Determine the (x, y) coordinate at the center of the cell enclosing the given text.  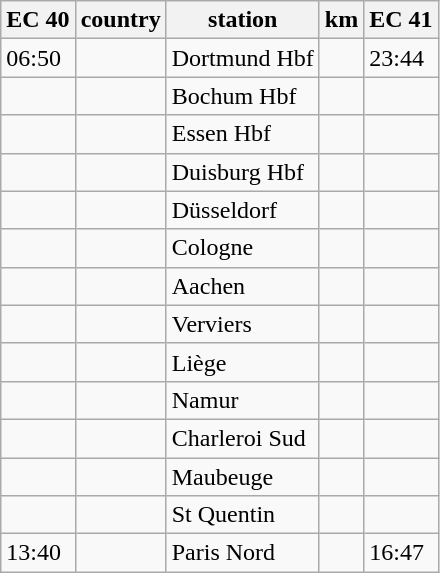
16:47 (401, 553)
Verviers (242, 324)
station (242, 20)
EC 41 (401, 20)
St Quentin (242, 515)
23:44 (401, 58)
Duisburg Hbf (242, 172)
Charleroi Sud (242, 438)
km (341, 20)
Düsseldorf (242, 210)
Dortmund Hbf (242, 58)
EC 40 (38, 20)
Cologne (242, 248)
13:40 (38, 553)
Essen Hbf (242, 134)
06:50 (38, 58)
Namur (242, 400)
Paris Nord (242, 553)
country (120, 20)
Maubeuge (242, 477)
Liège (242, 362)
Aachen (242, 286)
Bochum Hbf (242, 96)
